Identify which cell holds the provided text, then report its [x, y] central coordinate. 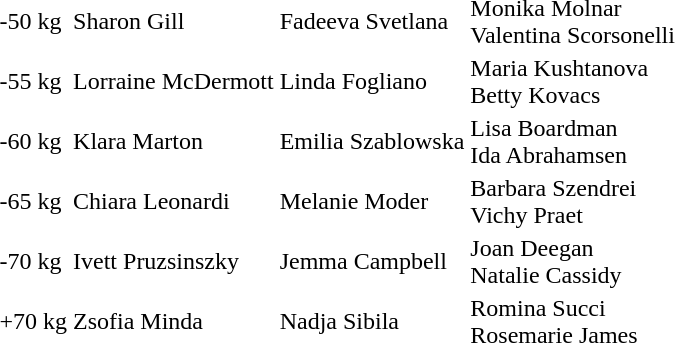
Linda Fogliano [372, 82]
Jemma Campbell [372, 262]
Lorraine McDermott [174, 82]
Melanie Moder [372, 202]
Klara Marton [174, 142]
Chiara Leonardi [174, 202]
Ivett Pruzsinszky [174, 262]
Emilia Szablowska [372, 142]
